Pinpoint the cell where the given text exists, returning its [x, y] midpoint coordinate. 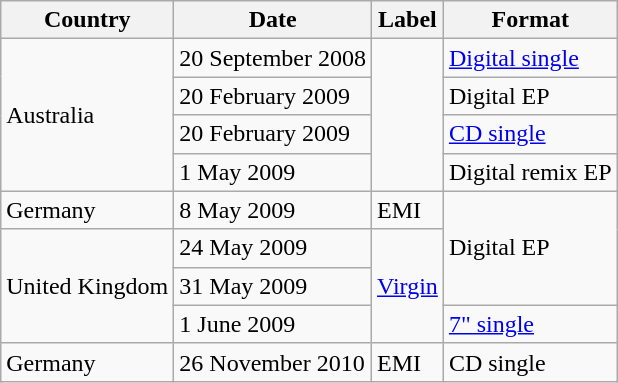
Country [88, 20]
31 May 2009 [273, 286]
1 May 2009 [273, 172]
1 June 2009 [273, 324]
Date [273, 20]
24 May 2009 [273, 248]
Digital single [530, 58]
Virgin [408, 286]
26 November 2010 [273, 362]
7" single [530, 324]
8 May 2009 [273, 210]
Format [530, 20]
20 September 2008 [273, 58]
Australia [88, 115]
United Kingdom [88, 286]
Label [408, 20]
Digital remix EP [530, 172]
